Identify which cell holds the provided text, then report its (x, y) central coordinate. 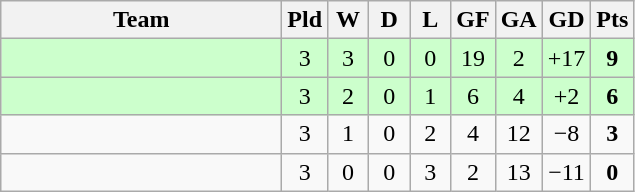
Team (142, 20)
12 (518, 134)
−11 (566, 172)
GF (473, 20)
GA (518, 20)
Pld (305, 20)
19 (473, 58)
Pts (612, 20)
L (430, 20)
9 (612, 58)
−8 (566, 134)
13 (518, 172)
+17 (566, 58)
+2 (566, 96)
GD (566, 20)
W (348, 20)
D (390, 20)
